Return the (X, Y) coordinate for the center point of the cell that contains the specified text.  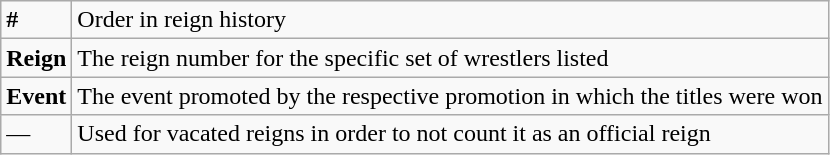
Reign (36, 58)
The reign number for the specific set of wrestlers listed (450, 58)
Used for vacated reigns in order to not count it as an official reign (450, 134)
Order in reign history (450, 20)
# (36, 20)
— (36, 134)
The event promoted by the respective promotion in which the titles were won (450, 96)
Event (36, 96)
